Extract the (x, y) coordinate from the center of the cell holding the provided text.  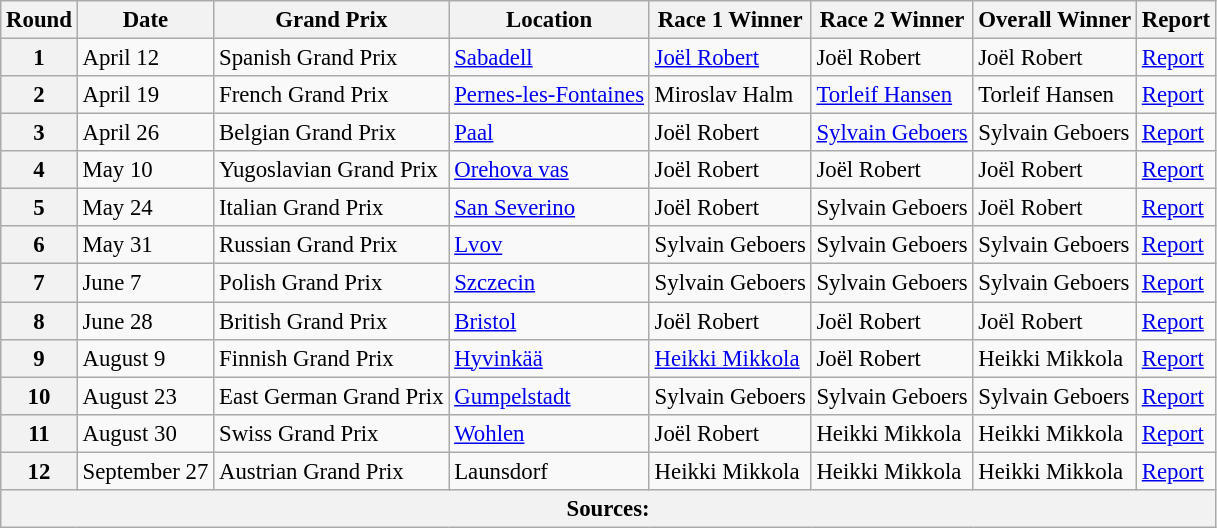
September 27 (145, 471)
Polish Grand Prix (332, 283)
Date (145, 20)
April 26 (145, 133)
Miroslav Halm (730, 95)
12 (39, 471)
Italian Grand Prix (332, 208)
9 (39, 358)
French Grand Prix (332, 95)
August 9 (145, 358)
Szczecin (549, 283)
Wohlen (549, 433)
Paal (549, 133)
10 (39, 396)
7 (39, 283)
Grand Prix (332, 20)
August 30 (145, 433)
Overall Winner (1055, 20)
Orehova vas (549, 170)
Sabadell (549, 58)
May 10 (145, 170)
Race 1 Winner (730, 20)
San Severino (549, 208)
11 (39, 433)
Yugoslavian Grand Prix (332, 170)
Finnish Grand Prix (332, 358)
August 23 (145, 396)
June 28 (145, 321)
Pernes-les-Fontaines (549, 95)
4 (39, 170)
Swiss Grand Prix (332, 433)
May 31 (145, 245)
1 (39, 58)
British Grand Prix (332, 321)
Hyvinkää (549, 358)
Round (39, 20)
Bristol (549, 321)
Sources: (608, 509)
April 19 (145, 95)
6 (39, 245)
3 (39, 133)
Austrian Grand Prix (332, 471)
East German Grand Prix (332, 396)
Lvov (549, 245)
5 (39, 208)
Launsdorf (549, 471)
Location (549, 20)
8 (39, 321)
May 24 (145, 208)
2 (39, 95)
Gumpelstadt (549, 396)
June 7 (145, 283)
Russian Grand Prix (332, 245)
Belgian Grand Prix (332, 133)
Race 2 Winner (892, 20)
Spanish Grand Prix (332, 58)
April 12 (145, 58)
